Return [X, Y] of the center of cell containing provided text 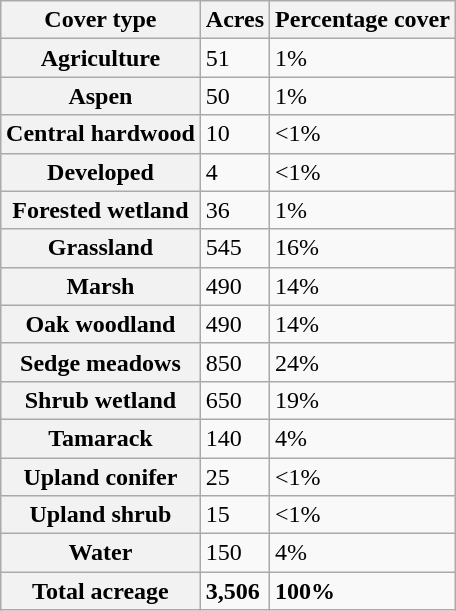
100% [363, 591]
140 [234, 438]
4 [234, 172]
10 [234, 134]
Aspen [101, 96]
Grassland [101, 248]
Cover type [101, 20]
Upland conifer [101, 477]
Tamarack [101, 438]
Total acreage [101, 591]
24% [363, 362]
650 [234, 400]
51 [234, 58]
Percentage cover [363, 20]
150 [234, 553]
Water [101, 553]
16% [363, 248]
3,506 [234, 591]
Developed [101, 172]
Sedge meadows [101, 362]
15 [234, 515]
Acres [234, 20]
36 [234, 210]
25 [234, 477]
Central hardwood [101, 134]
Marsh [101, 286]
19% [363, 400]
Shrub wetland [101, 400]
Forested wetland [101, 210]
50 [234, 96]
850 [234, 362]
Upland shrub [101, 515]
Oak woodland [101, 324]
Agriculture [101, 58]
545 [234, 248]
